Extract the (X, Y) coordinate from the center of the cell holding the provided text.  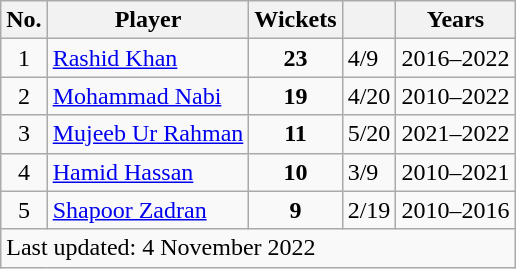
9 (296, 210)
Player (148, 20)
5/20 (369, 134)
Last updated: 4 November 2022 (258, 248)
Hamid Hassan (148, 172)
23 (296, 58)
Years (456, 20)
19 (296, 96)
1 (24, 58)
Mohammad Nabi (148, 96)
2 (24, 96)
2010–2022 (456, 96)
2021–2022 (456, 134)
3 (24, 134)
4/20 (369, 96)
Mujeeb Ur Rahman (148, 134)
3/9 (369, 172)
2/19 (369, 210)
2016–2022 (456, 58)
10 (296, 172)
4 (24, 172)
No. (24, 20)
5 (24, 210)
4/9 (369, 58)
2010–2021 (456, 172)
11 (296, 134)
Wickets (296, 20)
2010–2016 (456, 210)
Rashid Khan (148, 58)
Shapoor Zadran (148, 210)
